Return [x, y] of the center of cell containing provided text 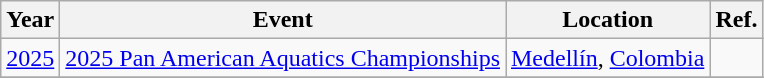
2025 Pan American Aquatics Championships [283, 58]
Location [608, 20]
2025 [30, 58]
Event [283, 20]
Medellín, Colombia [608, 58]
Year [30, 20]
Ref. [736, 20]
